Extract the [x, y] coordinate from the center of the cell holding the provided text.  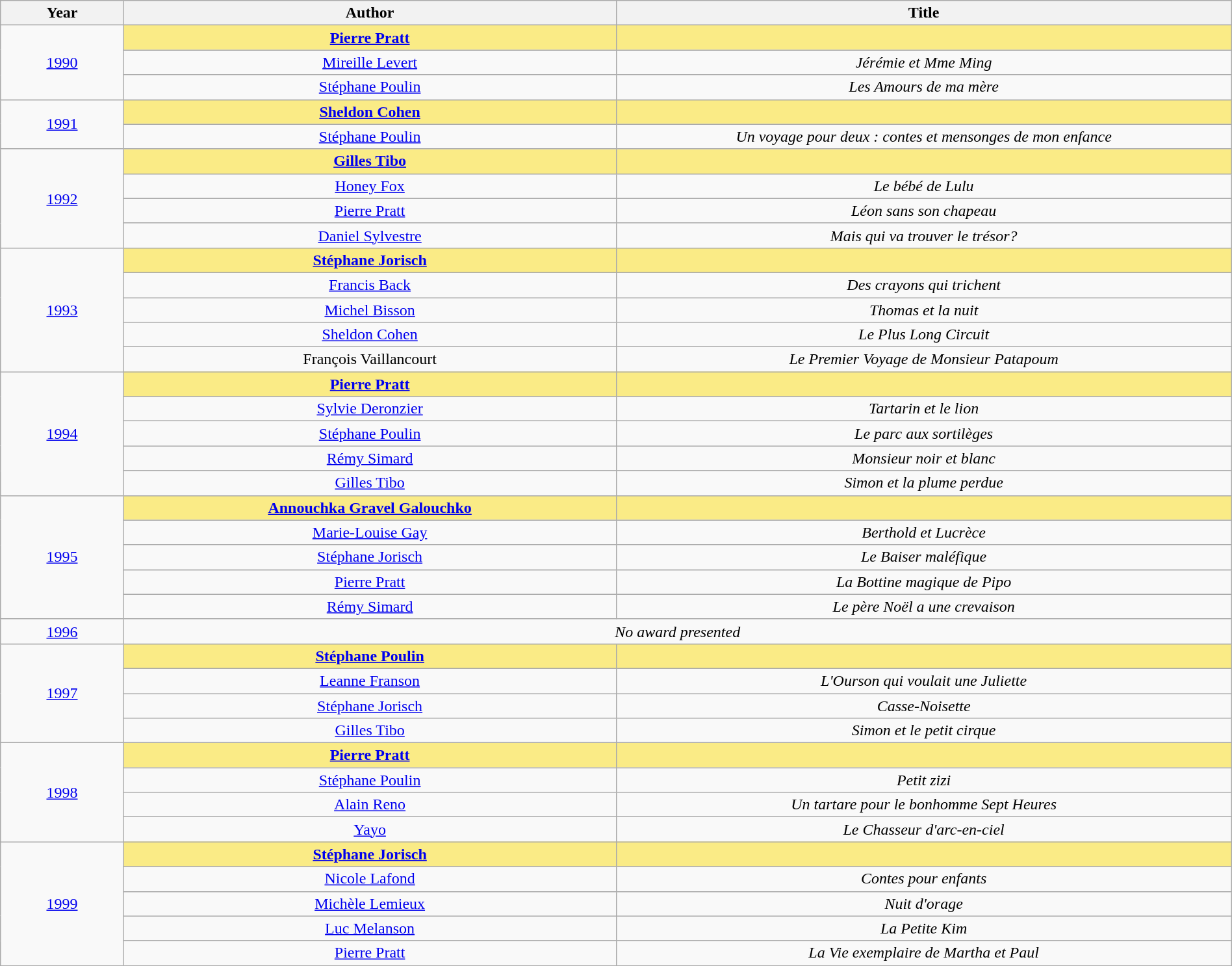
Daniel Sylvestre [370, 235]
Sylvie Deronzier [370, 409]
François Vaillancourt [370, 359]
1995 [62, 557]
1993 [62, 309]
Le bébé de Lulu [924, 186]
Mireille Levert [370, 62]
Author [370, 13]
Mais qui va trouver le trésor? [924, 235]
1992 [62, 198]
Alain Reno [370, 805]
Le père Noël a une crevaison [924, 607]
La Vie exemplaire de Martha et Paul [924, 953]
Tartarin et le lion [924, 409]
Le Plus Long Circuit [924, 335]
Francis Back [370, 285]
1996 [62, 631]
Michel Bisson [370, 310]
Des crayons qui trichent [924, 285]
1994 [62, 434]
Un voyage pour deux : contes et mensonges de mon enfance [924, 137]
Le Baiser maléfique [924, 557]
La Bottine magique de Pipo [924, 582]
Contes pour enfants [924, 879]
La Petite Kim [924, 928]
Honey Fox [370, 186]
Marie-Louise Gay [370, 532]
1998 [62, 792]
Les Amours de ma mère [924, 87]
Monsieur noir et blanc [924, 458]
Berthold et Lucrèce [924, 532]
Simon et le petit cirque [924, 731]
1997 [62, 693]
Simon et la plume perdue [924, 483]
Le Premier Voyage de Monsieur Patapoum [924, 359]
Léon sans son chapeau [924, 211]
Le parc aux sortilèges [924, 434]
Leanne Franson [370, 681]
1999 [62, 904]
Le Chasseur d'arc-en-ciel [924, 829]
1991 [62, 124]
Annouchka Gravel Galouchko [370, 508]
1990 [62, 62]
Un tartare pour le bonhomme Sept Heures [924, 805]
Luc Melanson [370, 928]
Yayo [370, 829]
Nuit d'orage [924, 904]
Petit zizi [924, 780]
L'Ourson qui voulait une Juliette [924, 681]
Michèle Lemieux [370, 904]
No award presented [677, 631]
Jérémie et Mme Ming [924, 62]
Casse-Noisette [924, 705]
Thomas et la nuit [924, 310]
Nicole Lafond [370, 879]
Year [62, 13]
Title [924, 13]
